Output the (X, Y) coordinate of the center of the cell containing the given text.  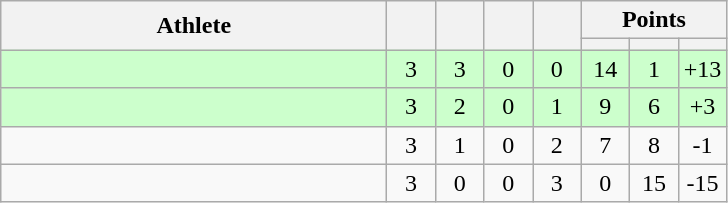
-15 (702, 183)
6 (654, 107)
-1 (702, 145)
8 (654, 145)
15 (654, 183)
14 (606, 69)
9 (606, 107)
Points (654, 20)
+3 (702, 107)
7 (606, 145)
Athlete (194, 26)
+13 (702, 69)
